From the cell containing the given text, extract its center point as [x, y] coordinate. 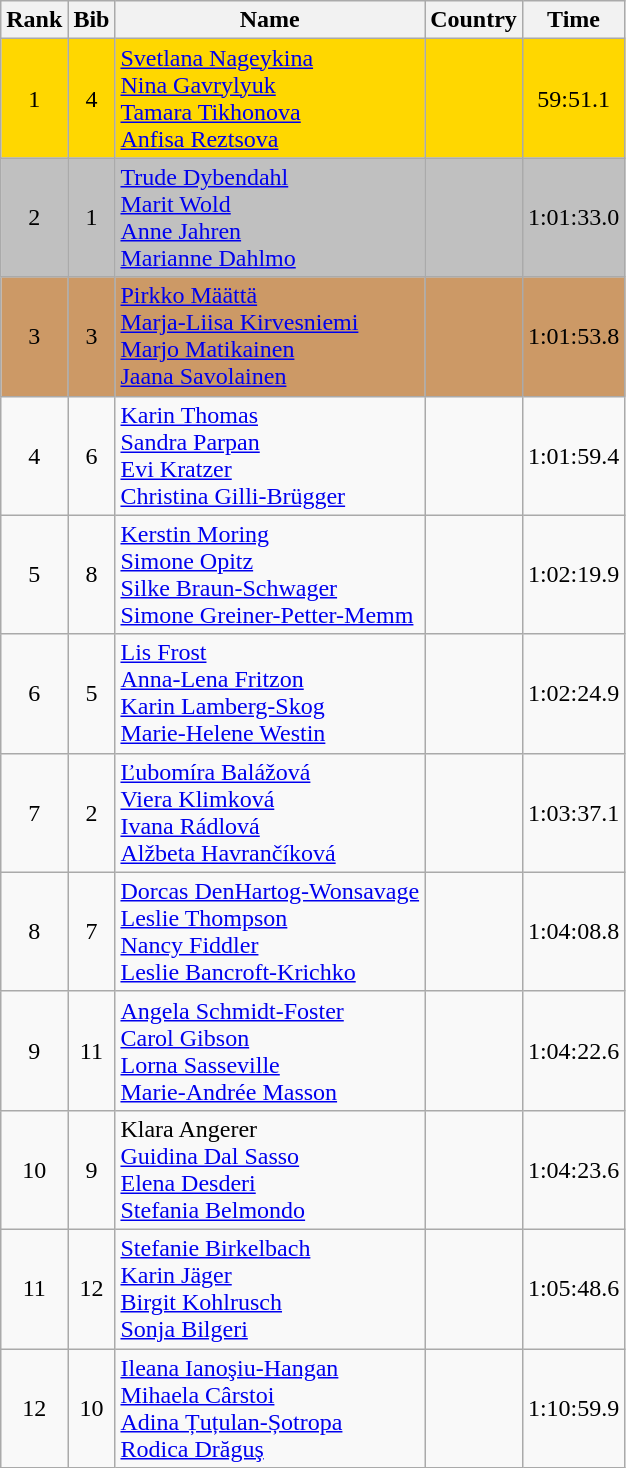
Ľubomíra BalážováViera KlimkováIvana RádlováAlžbeta Havrančíková [270, 812]
1:01:59.4 [573, 456]
1:02:24.9 [573, 694]
Angela Schmidt-FosterCarol GibsonLorna SassevilleMarie-Andrée Masson [270, 1050]
Stefanie BirkelbachKarin JägerBirgit KohlruschSonja Bilgeri [270, 1288]
Dorcas DenHartog-WonsavageLeslie ThompsonNancy FiddlerLeslie Bancroft-Krichko [270, 932]
59:51.1 [573, 98]
1:04:22.6 [573, 1050]
Time [573, 20]
Country [474, 20]
1:01:53.8 [573, 336]
1:04:08.8 [573, 932]
Name [270, 20]
Svetlana NageykinaNina GavrylyukTamara TikhonovaAnfisa Reztsova [270, 98]
Rank [34, 20]
1:10:59.9 [573, 1408]
Ileana Ianoşiu-HanganMihaela CârstoiAdina Țuțulan-ȘotropaRodica Drăguş [270, 1408]
Bib [92, 20]
Trude DybendahlMarit WoldAnne JahrenMarianne Dahlmo [270, 218]
1:04:23.6 [573, 1170]
Karin ThomasSandra ParpanEvi KratzerChristina Gilli-Brügger [270, 456]
Lis FrostAnna-Lena FritzonKarin Lamberg-SkogMarie-Helene Westin [270, 694]
1:01:33.0 [573, 218]
1:05:48.6 [573, 1288]
Kerstin MoringSimone OpitzSilke Braun-SchwagerSimone Greiner-Petter-Memm [270, 574]
Klara AngererGuidina Dal SassoElena DesderiStefania Belmondo [270, 1170]
1:03:37.1 [573, 812]
1:02:19.9 [573, 574]
Pirkko MäättäMarja-Liisa KirvesniemiMarjo MatikainenJaana Savolainen [270, 336]
